Capture the cell that displays the provided text and extract its (X, Y) central coordinate. 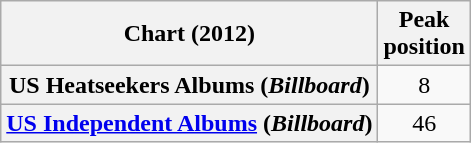
US Independent Albums (Billboard) (190, 123)
46 (424, 123)
Peakposition (424, 34)
US Heatseekers Albums (Billboard) (190, 85)
Chart (2012) (190, 34)
8 (424, 85)
